Determine the [x, y] coordinate at the center of the cell enclosing the given text.  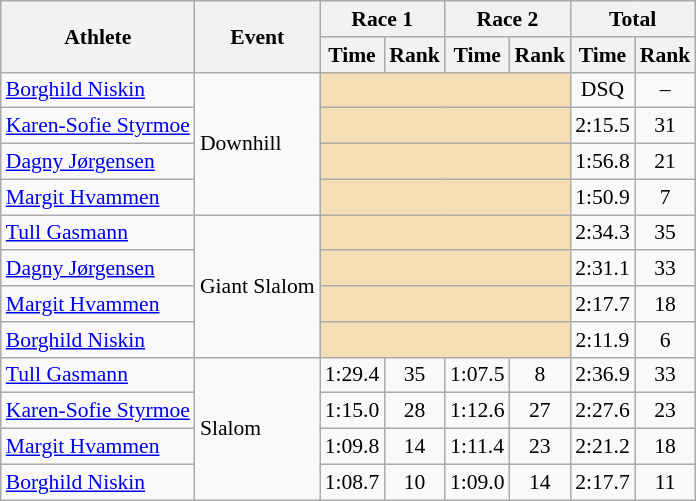
31 [666, 126]
Race 1 [382, 19]
2:31.1 [602, 269]
1:15.0 [352, 411]
28 [414, 411]
Athlete [98, 36]
1:07.5 [478, 375]
11 [666, 482]
8 [540, 375]
1:09.0 [478, 482]
2:36.9 [602, 375]
2:21.2 [602, 447]
1:56.8 [602, 162]
2:11.9 [602, 340]
1:09.8 [352, 447]
Event [258, 36]
1:12.6 [478, 411]
10 [414, 482]
2:15.5 [602, 126]
7 [666, 197]
– [666, 90]
21 [666, 162]
Total [632, 19]
6 [666, 340]
1:11.4 [478, 447]
Race 2 [508, 19]
Downhill [258, 143]
1:08.7 [352, 482]
27 [540, 411]
Slalom [258, 428]
Giant Slalom [258, 286]
DSQ [602, 90]
2:27.6 [602, 411]
2:34.3 [602, 233]
1:50.9 [602, 197]
1:29.4 [352, 375]
